Detect which cell encompasses the target text, then output its [X, Y] center coordinate. 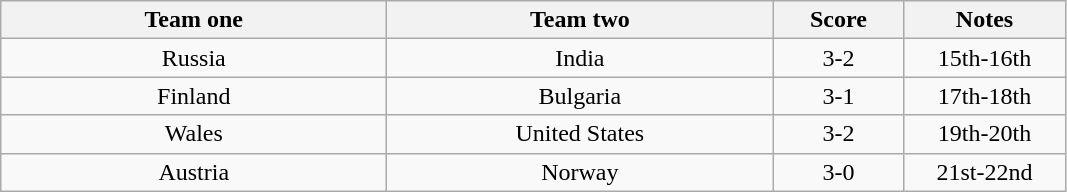
Notes [984, 20]
21st-22nd [984, 172]
17th-18th [984, 96]
19th-20th [984, 134]
Finland [194, 96]
Bulgaria [580, 96]
United States [580, 134]
Norway [580, 172]
3-1 [838, 96]
Austria [194, 172]
15th-16th [984, 58]
Team one [194, 20]
3-0 [838, 172]
India [580, 58]
Team two [580, 20]
Wales [194, 134]
Score [838, 20]
Russia [194, 58]
